Output the [X, Y] coordinate of the center of the cell containing the given text.  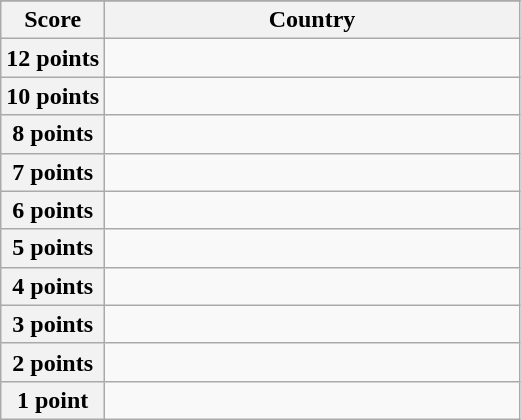
1 point [53, 400]
12 points [53, 58]
Score [53, 20]
8 points [53, 134]
2 points [53, 362]
7 points [53, 172]
3 points [53, 324]
Country [312, 20]
10 points [53, 96]
6 points [53, 210]
4 points [53, 286]
5 points [53, 248]
